Identify which cell holds the provided text, then report its (X, Y) central coordinate. 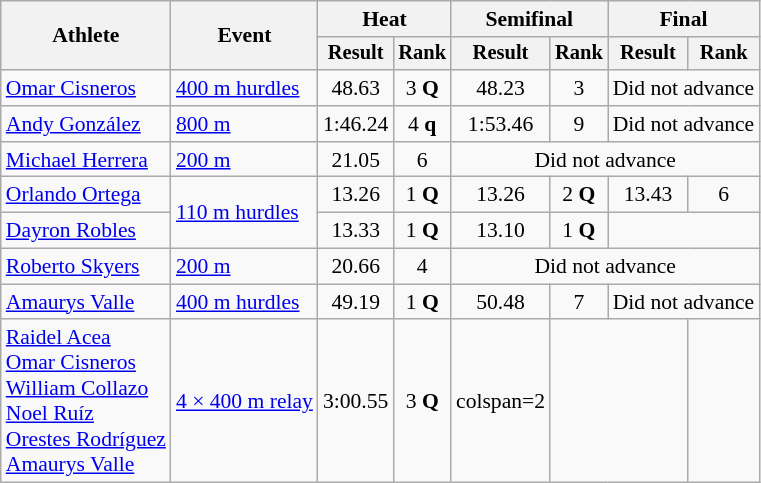
4 (422, 267)
1:53.46 (500, 124)
Event (244, 36)
48.23 (500, 88)
Roberto Skyers (86, 267)
colspan=2 (500, 402)
Semifinal (530, 19)
3 (579, 88)
Orlando Ortega (86, 195)
20.66 (356, 267)
1:46.24 (356, 124)
Michael Herrera (86, 160)
13.43 (648, 195)
800 m (244, 124)
Final (684, 19)
7 (579, 302)
13.33 (356, 231)
50.48 (500, 302)
48.63 (356, 88)
9 (579, 124)
3:00.55 (356, 402)
13.10 (500, 231)
Athlete (86, 36)
Heat (384, 19)
Dayron Robles (86, 231)
4 q (422, 124)
2 Q (579, 195)
Raidel AceaOmar CisnerosWilliam CollazoNoel RuízOrestes RodríguezAmaurys Valle (86, 402)
Omar Cisneros (86, 88)
4 × 400 m relay (244, 402)
Andy González (86, 124)
Amaurys Valle (86, 302)
110 m hurdles (244, 212)
49.19 (356, 302)
21.05 (356, 160)
